Search for the cell housing the specified text and yield its [x, y] center coordinate. 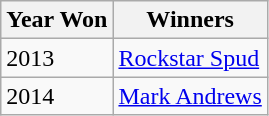
2014 [57, 96]
Winners [190, 20]
Mark Andrews [190, 96]
2013 [57, 58]
Rockstar Spud [190, 58]
Year Won [57, 20]
